Determine the [X, Y] coordinate at the center of the cell enclosing the given text.  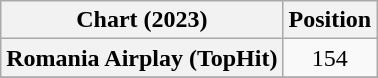
Position [330, 20]
154 [330, 58]
Chart (2023) [142, 20]
Romania Airplay (TopHit) [142, 58]
